For the text-containing cell, return its midpoint in (x, y) coordinate format. 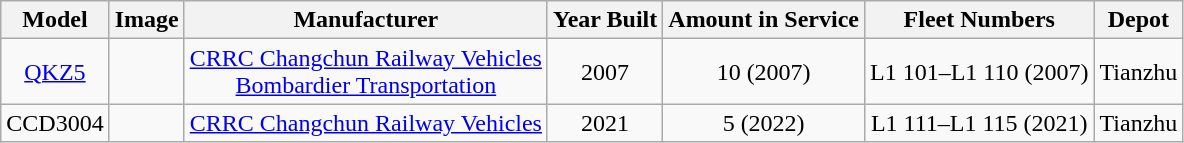
CCD3004 (55, 123)
Depot (1138, 20)
5 (2022) (764, 123)
Model (55, 20)
Image (146, 20)
10 (2007) (764, 72)
CRRC Changchun Railway VehiclesBombardier Transportation (366, 72)
CRRC Changchun Railway Vehicles (366, 123)
Fleet Numbers (978, 20)
Manufacturer (366, 20)
L1 101–L1 110 (2007) (978, 72)
QKZ5 (55, 72)
L1 111–L1 115 (2021) (978, 123)
2007 (604, 72)
Amount in Service (764, 20)
Year Built (604, 20)
2021 (604, 123)
